Output the (x, y) coordinate of the center of the cell containing the given text.  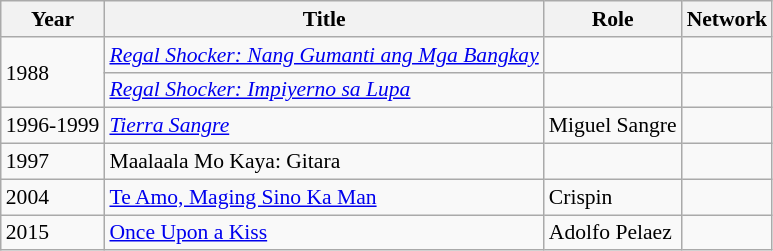
Regal Shocker: Nang Gumanti ang Mga Bangkay (324, 55)
Te Amo, Maging Sino Ka Man (324, 197)
Regal Shocker: Impiyerno sa Lupa (324, 90)
Tierra Sangre (324, 126)
1988 (53, 72)
Role (613, 19)
Adolfo Pelaez (613, 233)
Network (727, 19)
2015 (53, 233)
Title (324, 19)
Year (53, 19)
Maalaala Mo Kaya: Gitara (324, 162)
Miguel Sangre (613, 126)
1996-1999 (53, 126)
Crispin (613, 197)
Once Upon a Kiss (324, 233)
2004 (53, 197)
1997 (53, 162)
